Output the (X, Y) coordinate of the center of the cell containing the given text.  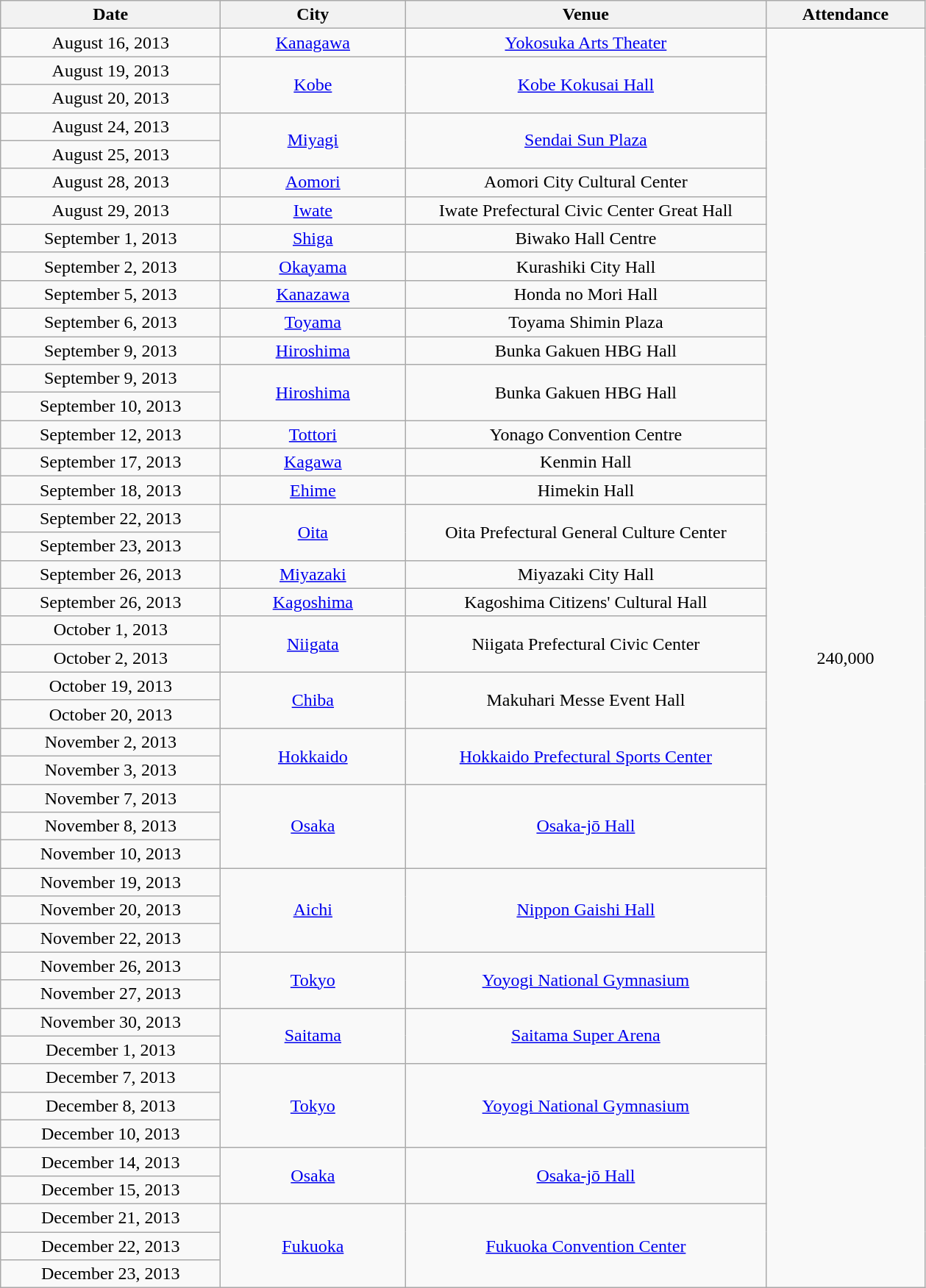
Ehime (313, 490)
Niigata (313, 644)
December 23, 2013 (110, 1274)
Kanazawa (313, 294)
December 22, 2013 (110, 1246)
November 19, 2013 (110, 882)
October 2, 2013 (110, 658)
August 16, 2013 (110, 43)
Sendai Sun Plaza (585, 140)
Shiga (313, 238)
August 29, 2013 (110, 210)
September 18, 2013 (110, 490)
December 7, 2013 (110, 1078)
Kobe Kokusai Hall (585, 85)
Chiba (313, 700)
December 21, 2013 (110, 1217)
October 19, 2013 (110, 686)
Hokkaido (313, 756)
November 30, 2013 (110, 1022)
Makuhari Messe Event Hall (585, 700)
Iwate (313, 210)
November 10, 2013 (110, 854)
Oita (313, 532)
November 2, 2013 (110, 742)
November 26, 2013 (110, 966)
October 1, 2013 (110, 630)
August 24, 2013 (110, 126)
September 17, 2013 (110, 462)
Iwate Prefectural Civic Center Great Hall (585, 210)
September 22, 2013 (110, 518)
Oita Prefectural General Culture Center (585, 532)
Himekin Hall (585, 490)
Kagoshima (313, 602)
Hokkaido Prefectural Sports Center (585, 756)
September 1, 2013 (110, 238)
November 3, 2013 (110, 770)
Kanagawa (313, 43)
October 20, 2013 (110, 714)
September 2, 2013 (110, 266)
Aichi (313, 910)
December 1, 2013 (110, 1050)
Kenmin Hall (585, 462)
November 22, 2013 (110, 938)
August 20, 2013 (110, 99)
August 25, 2013 (110, 154)
Niigata Prefectural Civic Center (585, 644)
Attendance (846, 15)
Yokosuka Arts Theater (585, 43)
November 8, 2013 (110, 826)
September 12, 2013 (110, 434)
Fukuoka (313, 1245)
Okayama (313, 266)
Aomori City Cultural Center (585, 182)
Biwako Hall Centre (585, 238)
Miyagi (313, 140)
September 6, 2013 (110, 322)
Kurashiki City Hall (585, 266)
240,000 (846, 659)
December 14, 2013 (110, 1162)
City (313, 15)
Miyazaki (313, 574)
December 10, 2013 (110, 1134)
Toyama Shimin Plaza (585, 322)
November 27, 2013 (110, 994)
Kobe (313, 85)
Yonago Convention Centre (585, 434)
Fukuoka Convention Center (585, 1245)
August 28, 2013 (110, 182)
August 19, 2013 (110, 71)
Kagoshima Citizens' Cultural Hall (585, 602)
December 8, 2013 (110, 1106)
September 5, 2013 (110, 294)
Saitama Super Arena (585, 1036)
Kagawa (313, 462)
December 15, 2013 (110, 1189)
Miyazaki City Hall (585, 574)
Date (110, 15)
Tottori (313, 434)
November 7, 2013 (110, 798)
Saitama (313, 1036)
September 23, 2013 (110, 546)
Aomori (313, 182)
Honda no Mori Hall (585, 294)
Venue (585, 15)
Toyama (313, 322)
November 20, 2013 (110, 910)
September 10, 2013 (110, 407)
Nippon Gaishi Hall (585, 910)
